Return [X, Y] of the center of cell containing provided text 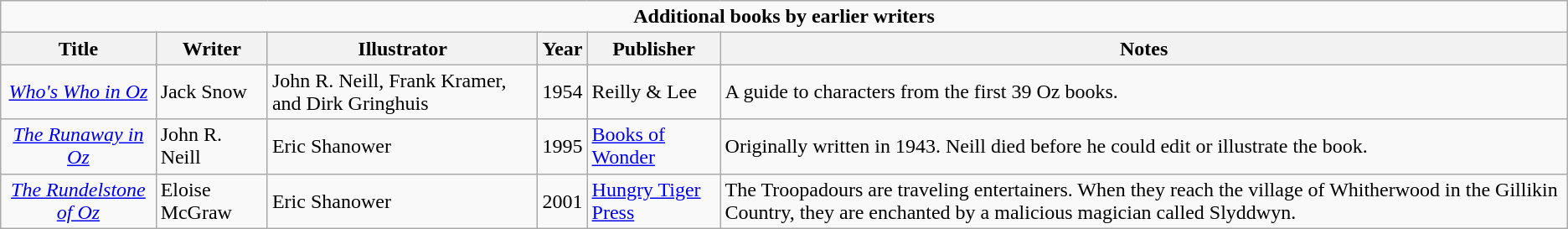
Jack Snow [211, 92]
Year [563, 49]
Hungry Tiger Press [653, 201]
Publisher [653, 49]
2001 [563, 201]
Notes [1144, 49]
Who's Who in Oz [79, 92]
1995 [563, 146]
Eloise McGraw [211, 201]
The Rundelstone of Oz [79, 201]
Writer [211, 49]
Reilly & Lee [653, 92]
1954 [563, 92]
John R. Neill [211, 146]
Originally written in 1943. Neill died before he could edit or illustrate the book. [1144, 146]
Books of Wonder [653, 146]
John R. Neill, Frank Kramer, and Dirk Gringhuis [402, 92]
Title [79, 49]
Additional books by earlier writers [784, 17]
Illustrator [402, 49]
A guide to characters from the first 39 Oz books. [1144, 92]
The Runaway in Oz [79, 146]
